Search for the cell housing the specified text and yield its [X, Y] center coordinate. 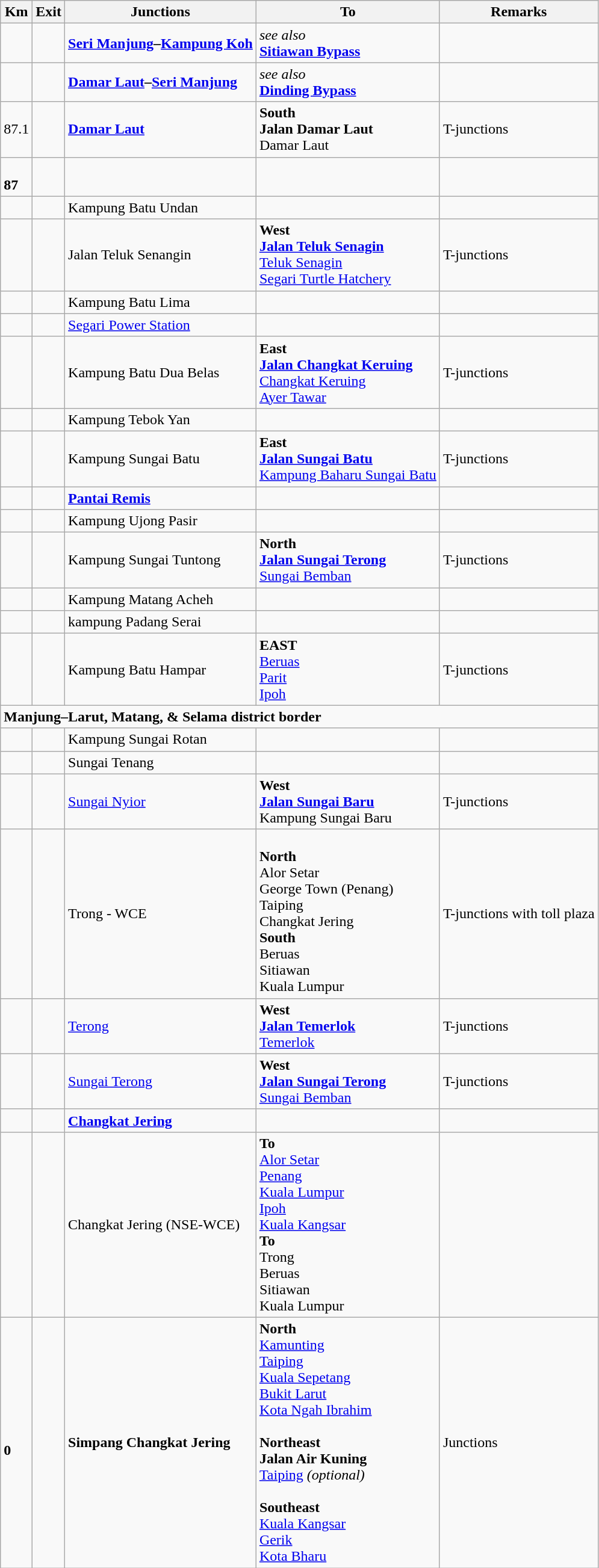
Jalan Teluk Senangin [161, 255]
Sungai Terong [161, 1081]
Simpang Changkat Jering [161, 1442]
Sungai Nyior [161, 801]
Seri Manjung–Kampung Koh [161, 43]
Kampung Sungai Batu [161, 458]
0 [17, 1442]
To [348, 12]
see also Sitiawan Bypass [348, 43]
West Jalan Teluk SenaginTeluk SenaginSegari Turtle Hatchery [348, 255]
Kampung Batu Hampar [161, 669]
North Jalan Sungai TerongSungai Bemban [348, 560]
North Alor Setar George Town (Penang) Taiping Changkat JeringSouth Beruas Sitiawan Kuala Lumpur [348, 913]
Remarks [519, 12]
Pantai Remis [161, 498]
Kampung Batu Lima [161, 302]
EAST Beruas Parit Ipoh [348, 669]
T-junctions with toll plaza [519, 913]
East Jalan Changkat KeruingChangkat KeruingAyer Tawar [348, 372]
To Alor SetarPenangKuala LumpurIpohKuala KangsarTo TrongBeruasSitiawanKuala Lumpur [348, 1224]
Damar Laut [161, 129]
Kampung Sungai Rotan [161, 739]
Changkat Jering (NSE-WCE) [161, 1224]
Trong - WCE [161, 913]
Kampung Batu Undan [161, 208]
Km [17, 12]
kampung Padang Serai [161, 622]
Kampung Sungai Tuntong [161, 560]
Changkat Jering [161, 1120]
Kampung Batu Dua Belas [161, 372]
East Jalan Sungai BatuKampung Baharu Sungai Batu [348, 458]
87 [17, 177]
Sungai Tenang [161, 762]
Kampung Matang Acheh [161, 599]
Damar Laut–Seri Manjung [161, 82]
Manjung–Larut, Matang, & Selama district border [299, 717]
Exit [49, 12]
Kampung Tebok Yan [161, 419]
West Jalan Sungai BaruKampung Sungai Baru [348, 801]
Segari Power Station [161, 325]
West Jalan Sungai TerongSungai Bemban [348, 1081]
87.1 [17, 129]
Terong [161, 1026]
see also Dinding Bypass [348, 82]
Kampung Ujong Pasir [161, 521]
South Jalan Damar LautDamar Laut [348, 129]
West Jalan TemerlokTemerlok [348, 1026]
